For the text-containing cell, return its midpoint in (X, Y) coordinate format. 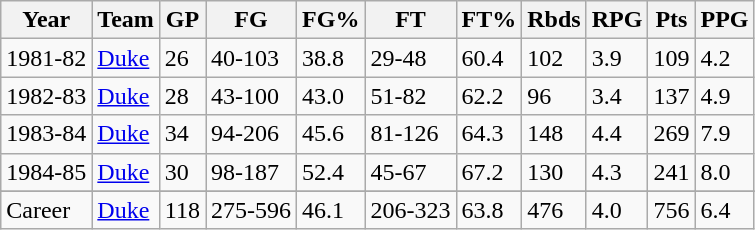
109 (672, 58)
4.9 (724, 96)
FT% (489, 20)
241 (672, 172)
28 (182, 96)
Rbds (554, 20)
Team (126, 20)
137 (672, 96)
Career (46, 210)
6.4 (724, 210)
4.3 (617, 172)
RPG (617, 20)
1981-82 (46, 58)
43-100 (252, 96)
FG% (331, 20)
PPG (724, 20)
63.8 (489, 210)
26 (182, 58)
98-187 (252, 172)
29-48 (410, 58)
756 (672, 210)
Year (46, 20)
1982-83 (46, 96)
8.0 (724, 172)
51-82 (410, 96)
96 (554, 96)
3.4 (617, 96)
4.0 (617, 210)
206-323 (410, 210)
81-126 (410, 134)
40-103 (252, 58)
102 (554, 58)
7.9 (724, 134)
4.2 (724, 58)
476 (554, 210)
FT (410, 20)
1983-84 (46, 134)
67.2 (489, 172)
34 (182, 134)
269 (672, 134)
45-67 (410, 172)
130 (554, 172)
1984-85 (46, 172)
148 (554, 134)
62.2 (489, 96)
275-596 (252, 210)
94-206 (252, 134)
64.3 (489, 134)
52.4 (331, 172)
Pts (672, 20)
4.4 (617, 134)
118 (182, 210)
46.1 (331, 210)
3.9 (617, 58)
60.4 (489, 58)
38.8 (331, 58)
GP (182, 20)
FG (252, 20)
30 (182, 172)
45.6 (331, 134)
43.0 (331, 96)
